Search for the cell housing the specified text and yield its [X, Y] center coordinate. 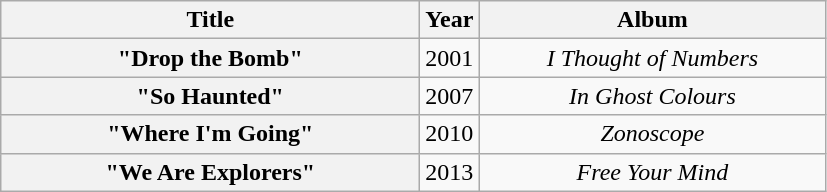
2007 [450, 96]
"So Haunted" [210, 96]
Free Your Mind [652, 172]
2001 [450, 58]
Zonoscope [652, 134]
In Ghost Colours [652, 96]
2010 [450, 134]
2013 [450, 172]
Album [652, 20]
Title [210, 20]
"Drop the Bomb" [210, 58]
"We Are Explorers" [210, 172]
"Where I'm Going" [210, 134]
Year [450, 20]
I Thought of Numbers [652, 58]
